Output the [X, Y] coordinate of the center of the cell containing the given text.  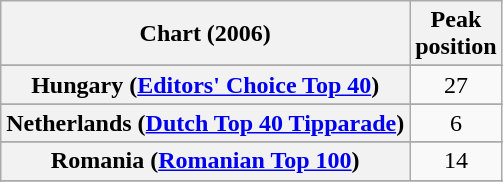
Peakposition [456, 34]
Romania (Romanian Top 100) [206, 161]
Chart (2006) [206, 34]
14 [456, 161]
Hungary (Editors' Choice Top 40) [206, 85]
27 [456, 85]
6 [456, 123]
Netherlands (Dutch Top 40 Tipparade) [206, 123]
